Return the (x, y) coordinate for the center point of the cell that contains the specified text.  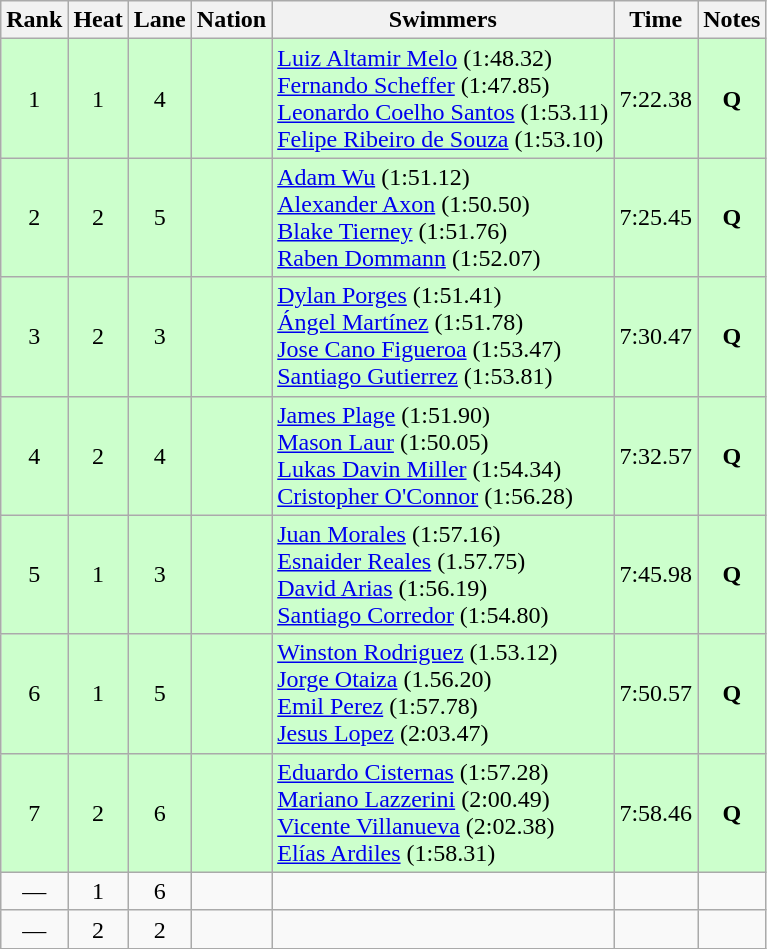
Luiz Altamir Melo (1:48.32)Fernando Scheffer (1:47.85)Leonardo Coelho Santos (1:53.11)Felipe Ribeiro de Souza (1:53.10) (443, 98)
Lane (160, 20)
7:25.45 (656, 218)
7:22.38 (656, 98)
James Plage (1:51.90)Mason Laur (1:50.05)Lukas Davin Miller (1:54.34)Cristopher O'Connor (1:56.28) (443, 456)
Adam Wu (1:51.12)Alexander Axon (1:50.50)Blake Tierney (1:51.76)Raben Dommann (1:52.07) (443, 218)
7:30.47 (656, 336)
Eduardo Cisternas (1:57.28)Mariano Lazzerini (2:00.49)Vicente Villanueva (2:02.38)Elías Ardiles (1:58.31) (443, 812)
Rank (34, 20)
Winston Rodriguez (1.53.12)Jorge Otaiza (1.56.20)Emil Perez (1:57.78)Jesus Lopez (2:03.47) (443, 694)
Time (656, 20)
Swimmers (443, 20)
7:32.57 (656, 456)
Notes (732, 20)
Nation (231, 20)
Heat (98, 20)
Dylan Porges (1:51.41)Ángel Martínez (1:51.78)Jose Cano Figueroa (1:53.47)Santiago Gutierrez (1:53.81) (443, 336)
7:45.98 (656, 574)
7:50.57 (656, 694)
Juan Morales (1:57.16)Esnaider Reales (1.57.75)David Arias (1:56.19)Santiago Corredor (1:54.80) (443, 574)
7:58.46 (656, 812)
7 (34, 812)
